Determine the (X, Y) coordinate at the center of the cell enclosing the given text.  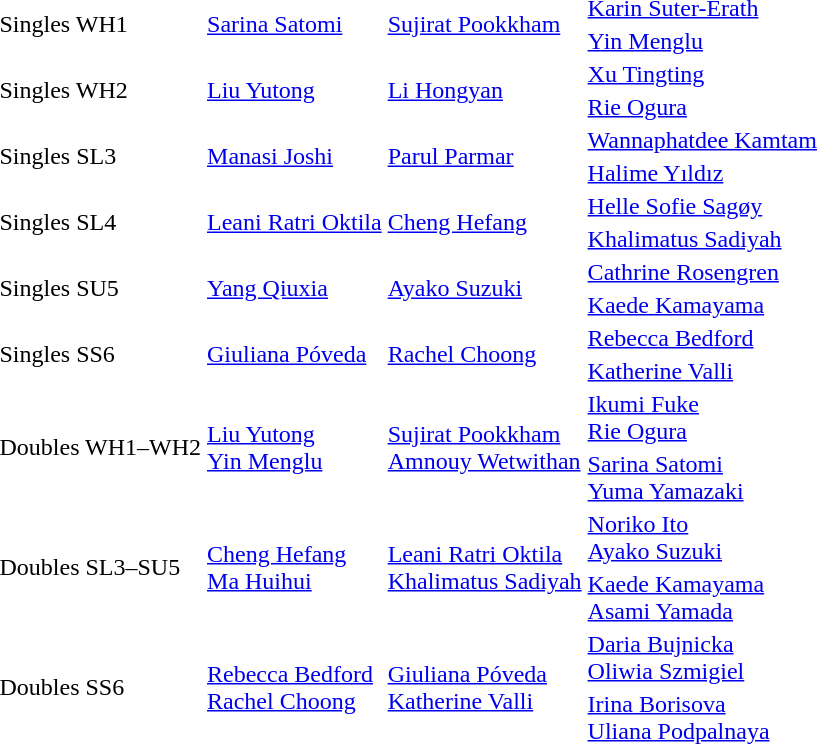
Rachel Choong (484, 354)
Li Hongyan (484, 90)
Leani Ratri Oktila Khalimatus Sadiyah (484, 568)
Manasi Joshi (295, 156)
Cheng Hefang (484, 222)
Ayako Suzuki (484, 288)
Cheng Hefang Ma Huihui (295, 568)
Liu Yutong (295, 90)
Yang Qiuxia (295, 288)
Leani Ratri Oktila (295, 222)
Giuliana Póveda (295, 354)
Sujirat Pookkham Amnouy Wetwithan (484, 448)
Liu Yutong Yin Menglu (295, 448)
Parul Parmar (484, 156)
